Capture the cell that displays the provided text and extract its [x, y] central coordinate. 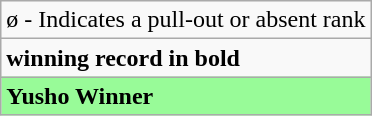
Yusho Winner [186, 96]
ø - Indicates a pull-out or absent rank [186, 20]
winning record in bold [186, 58]
